Find where the given text appears and provide that cell's center as [x, y] coordinate. 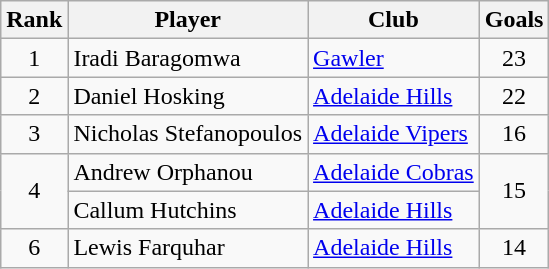
3 [34, 134]
Gawler [394, 58]
16 [514, 134]
Lewis Farquhar [188, 248]
Club [394, 20]
Adelaide Cobras [394, 172]
Player [188, 20]
Goals [514, 20]
1 [34, 58]
Rank [34, 20]
15 [514, 191]
Iradi Baragomwa [188, 58]
Adelaide Vipers [394, 134]
23 [514, 58]
2 [34, 96]
22 [514, 96]
Nicholas Stefanopoulos [188, 134]
14 [514, 248]
Andrew Orphanou [188, 172]
4 [34, 191]
Callum Hutchins [188, 210]
Daniel Hosking [188, 96]
6 [34, 248]
